Find where the given text appears and provide that cell's center as [X, Y] coordinate. 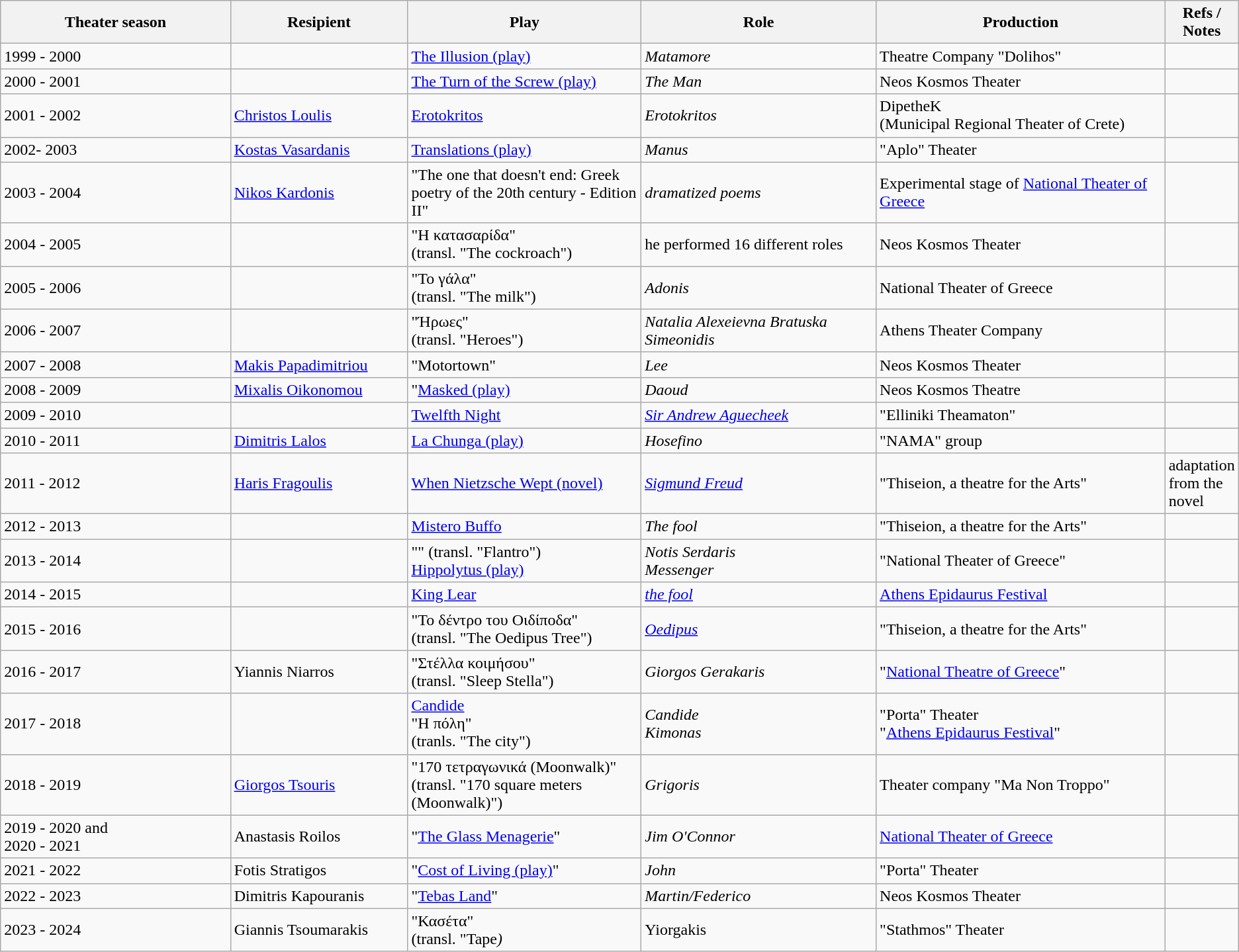
Dimitris Lalos [319, 440]
2005 - 2006 [115, 287]
Mistero Buffo [524, 527]
Daoud [758, 390]
"Η κατασαρίδα" (transl. "The cockroach") [524, 245]
Notis Serdaris Messenger [758, 561]
"National Theater of Greece" [1021, 561]
Theater company "Ma Non Troppo" [1021, 785]
"Το γάλα" (transl. "The milk") [524, 287]
2008 - 2009 [115, 390]
King Lear [524, 595]
2013 - 2014 [115, 561]
"Ήρωες" (transl. "Heroes") [524, 331]
Lee [758, 365]
"National Theatre of Greece" [1021, 672]
When Nietzsche Wept (novel) [524, 484]
2023 - 2024 [115, 930]
2018 - 2019 [115, 785]
2010 - 2011 [115, 440]
Oedipus [758, 628]
Candide Kimonas [758, 724]
Adonis [758, 287]
Christos Loulis [319, 115]
"Masked (play) [524, 390]
Grigoris [758, 785]
"" (transl. "Flantro") Hippolytus (play) [524, 561]
Neos Kosmos Theatre [1021, 390]
2006 - 2007 [115, 331]
2015 - 2016 [115, 628]
"170 τετραγωνικά (Moonwalk)" (transl. "170 square meters (Moonwalk)") [524, 785]
"Το δέντρο του Οιδίποδα" (transl. "The Oedipus Tree") [524, 628]
The fool [758, 527]
Production [1021, 22]
2019 - 2020 and 2020 - 2021 [115, 836]
Sigmund Freud [758, 484]
The Illusion (play) [524, 56]
La Chunga (play) [524, 440]
Giorgos Gerakaris [758, 672]
Natalia Alexeievna Bratuska Simeonidis [758, 331]
The Turn of the Screw (play) [524, 81]
he performed 16 different roles [758, 245]
Theater season [115, 22]
Makis Papadimitriou [319, 365]
Nikos Kardonis [319, 193]
Sir Andrew Aguecheek [758, 415]
Matamore [758, 56]
"Porta" Theater [1021, 871]
"Elliniki Theamaton" [1021, 415]
Yiorgakis [758, 930]
"Motortown" [524, 365]
Resipient [319, 22]
Martin/Federico [758, 896]
Athens Theater Company [1021, 331]
"NAMA" group [1021, 440]
2007 - 2008 [115, 365]
2000 - 2001 [115, 81]
Experimental stage of National Theater of Greece [1021, 193]
the fool [758, 595]
Giorgos Tsouris [319, 785]
"Στέλλα κοιμήσου" (transl. "Sleep Stella") [524, 672]
Manus [758, 150]
2022 - 2023 [115, 896]
2012 - 2013 [115, 527]
adaptation from the novel [1202, 484]
Giannis Tsoumarakis [319, 930]
Role [758, 22]
"Porta" Theater "Athens Epidaurus Festival" [1021, 724]
Play [524, 22]
Hosefino [758, 440]
"Cost of Living (play)" [524, 871]
"Aplo" Theater [1021, 150]
2014 - 2015 [115, 595]
2017 - 2018 [115, 724]
Dimitris Kapouranis [319, 896]
Haris Fragoulis [319, 484]
Jim O'Connor [758, 836]
2016 - 2017 [115, 672]
DipetheK (Μunicipal Regional Theater of Crete) [1021, 115]
"The Glass Menagerie" [524, 836]
The Man [758, 81]
Refs / Notes [1202, 22]
2003 - 2004 [115, 193]
2021 - 2022 [115, 871]
Fotis Stratigos [319, 871]
"Tebas Land" [524, 896]
Mixalis Oikonomou [319, 390]
"Κασέτα" (transl. "Tape) [524, 930]
2011 - 2012 [115, 484]
2002- 2003 [115, 150]
Kostas Vasardanis [319, 150]
2004 - 2005 [115, 245]
Translations (play) [524, 150]
Athens Epidaurus Festival [1021, 595]
"Stathmos" Theater [1021, 930]
John [758, 871]
2001 - 2002 [115, 115]
2009 - 2010 [115, 415]
Candide "Η πόλη" (tranls. "The city") [524, 724]
1999 - 2000 [115, 56]
Yiannis Niarros [319, 672]
Theatre Company "Dolihos" [1021, 56]
Anastasis Roilos [319, 836]
dramatized poems [758, 193]
Twelfth Night [524, 415]
"The one that doesn't end: Greek poetry of the 20th century - Edition II" [524, 193]
